From the cell containing the given text, extract its center point as [X, Y] coordinate. 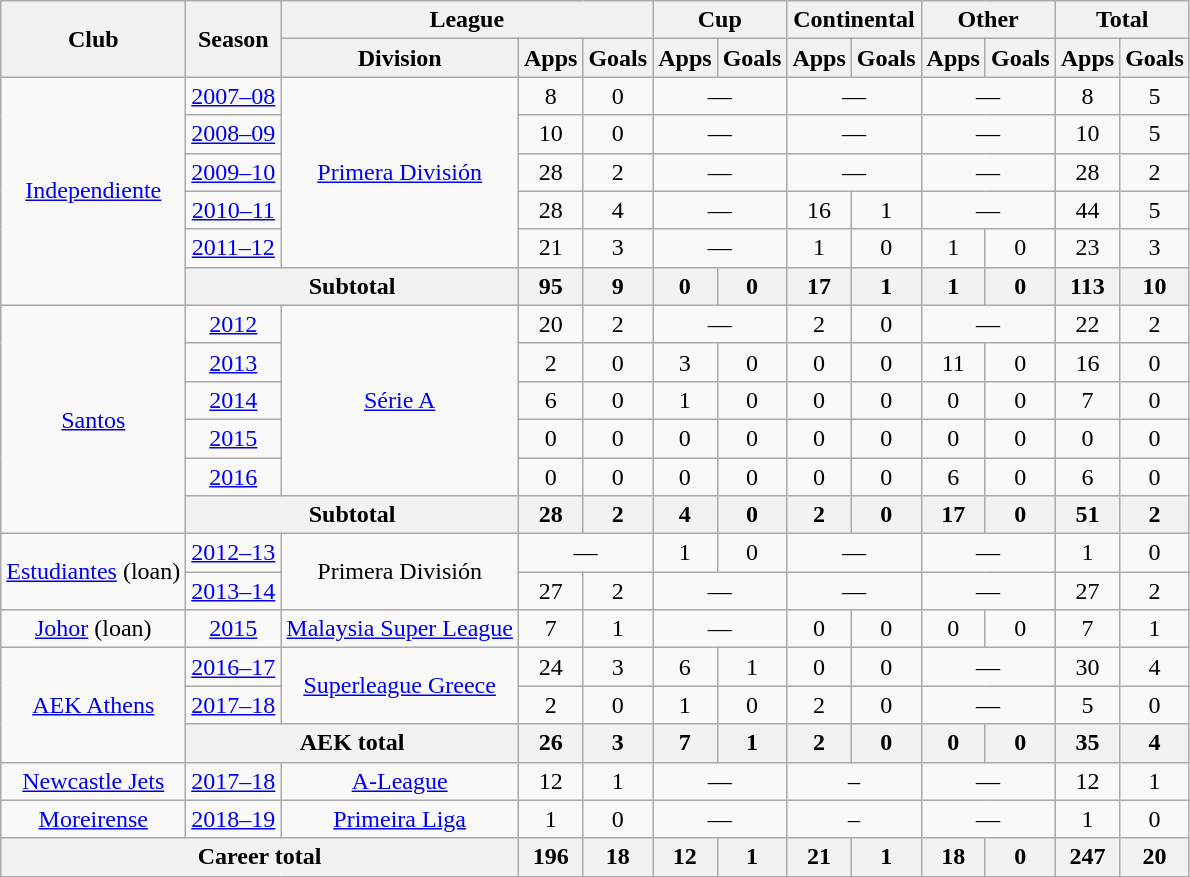
2009–10 [234, 172]
26 [550, 743]
35 [1087, 743]
Estudiantes (loan) [94, 572]
22 [1087, 324]
2012–13 [234, 553]
Superleague Greece [400, 686]
2008–09 [234, 134]
2018–19 [234, 819]
Newcastle Jets [94, 781]
24 [550, 667]
113 [1087, 286]
Career total [260, 857]
League [467, 20]
Primeira Liga [400, 819]
23 [1087, 248]
44 [1087, 210]
2007–08 [234, 96]
9 [618, 286]
30 [1087, 667]
2014 [234, 400]
Other [988, 20]
Continental [854, 20]
95 [550, 286]
Cup [720, 20]
2011–12 [234, 248]
Independiente [94, 191]
2016–17 [234, 667]
Malaysia Super League [400, 629]
A-League [400, 781]
Série A [400, 400]
2010–11 [234, 210]
Santos [94, 419]
2013–14 [234, 591]
Moreirense [94, 819]
2012 [234, 324]
Johor (loan) [94, 629]
Season [234, 39]
2016 [234, 477]
247 [1087, 857]
11 [953, 362]
2013 [234, 362]
196 [550, 857]
51 [1087, 515]
AEK Athens [94, 705]
Club [94, 39]
AEK total [352, 743]
Division [400, 58]
Total [1122, 20]
